Return the [X, Y] coordinate for the center point of the cell that contains the specified text.  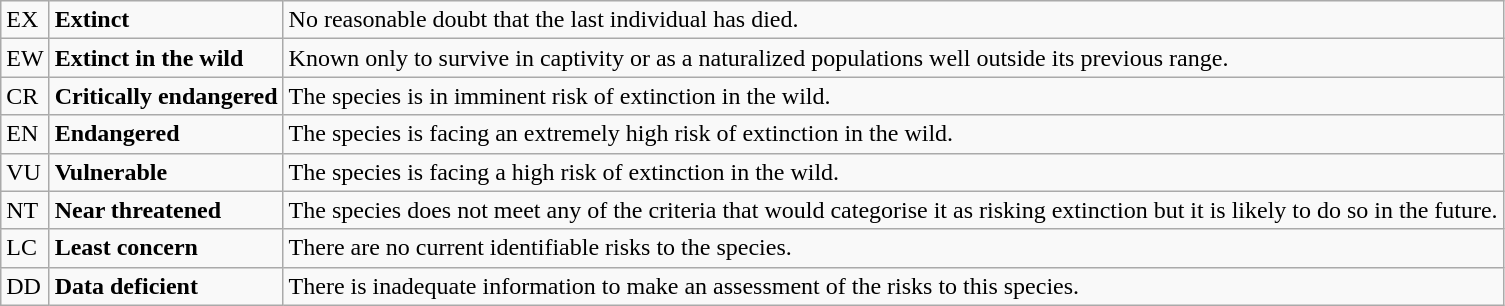
DD [25, 286]
The species does not meet any of the criteria that would categorise it as risking extinction but it is likely to do so in the future. [893, 210]
The species is facing a high risk of extinction in the wild. [893, 172]
EX [25, 20]
Vulnerable [166, 172]
EN [25, 134]
Data deficient [166, 286]
There is inadequate information to make an assessment of the risks to this species. [893, 286]
LC [25, 248]
Extinct [166, 20]
CR [25, 96]
The species is facing an extremely high risk of extinction in the wild. [893, 134]
NT [25, 210]
Near threatened [166, 210]
No reasonable doubt that the last individual has died. [893, 20]
Critically endangered [166, 96]
Endangered [166, 134]
The species is in imminent risk of extinction in the wild. [893, 96]
VU [25, 172]
Extinct in the wild [166, 58]
Least concern [166, 248]
Known only to survive in captivity or as a naturalized populations well outside its previous range. [893, 58]
EW [25, 58]
There are no current identifiable risks to the species. [893, 248]
